Provide the (x, y) coordinate of the cell's center where the given text is located.  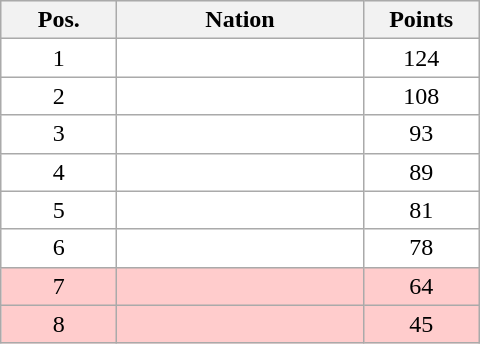
8 (59, 324)
4 (59, 172)
1 (59, 58)
2 (59, 96)
108 (421, 96)
124 (421, 58)
5 (59, 210)
64 (421, 286)
45 (421, 324)
Points (421, 20)
89 (421, 172)
Nation (240, 20)
93 (421, 134)
81 (421, 210)
Pos. (59, 20)
7 (59, 286)
78 (421, 248)
3 (59, 134)
6 (59, 248)
